Detect which cell encompasses the target text, then output its [x, y] center coordinate. 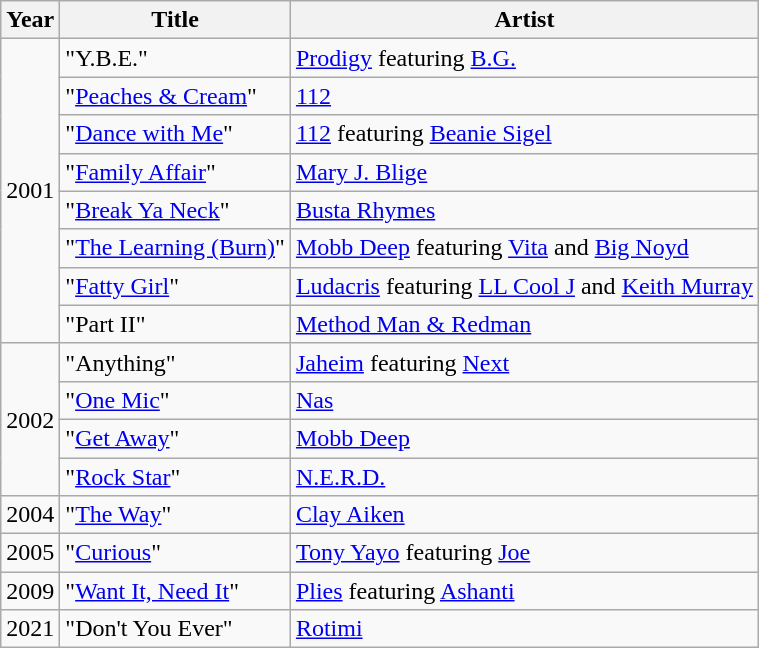
Tony Yayo featuring Joe [524, 553]
"Dance with Me" [176, 134]
2001 [30, 191]
N.E.R.D. [524, 477]
112 [524, 96]
"Want It, Need It" [176, 591]
Year [30, 20]
"Peaches & Cream" [176, 96]
Mobb Deep featuring Vita and Big Noyd [524, 248]
"Fatty Girl" [176, 286]
"The Way" [176, 515]
2002 [30, 419]
"One Mic" [176, 400]
"Don't You Ever" [176, 629]
2004 [30, 515]
"Anything" [176, 362]
Nas [524, 400]
"Get Away" [176, 438]
2005 [30, 553]
"Curious" [176, 553]
2021 [30, 629]
"Rock Star" [176, 477]
Plies featuring Ashanti [524, 591]
Clay Aiken [524, 515]
Ludacris featuring LL Cool J and Keith Murray [524, 286]
Rotimi [524, 629]
"Part II" [176, 324]
Busta Rhymes [524, 210]
2009 [30, 591]
"The Learning (Burn)" [176, 248]
Prodigy featuring B.G. [524, 58]
Mary J. Blige [524, 172]
"Family Affair" [176, 172]
"Break Ya Neck" [176, 210]
"Y.B.E." [176, 58]
Mobb Deep [524, 438]
112 featuring Beanie Sigel [524, 134]
Jaheim featuring Next [524, 362]
Artist [524, 20]
Title [176, 20]
Method Man & Redman [524, 324]
